Provide the (X, Y) coordinate of the cell's center where the given text is located.  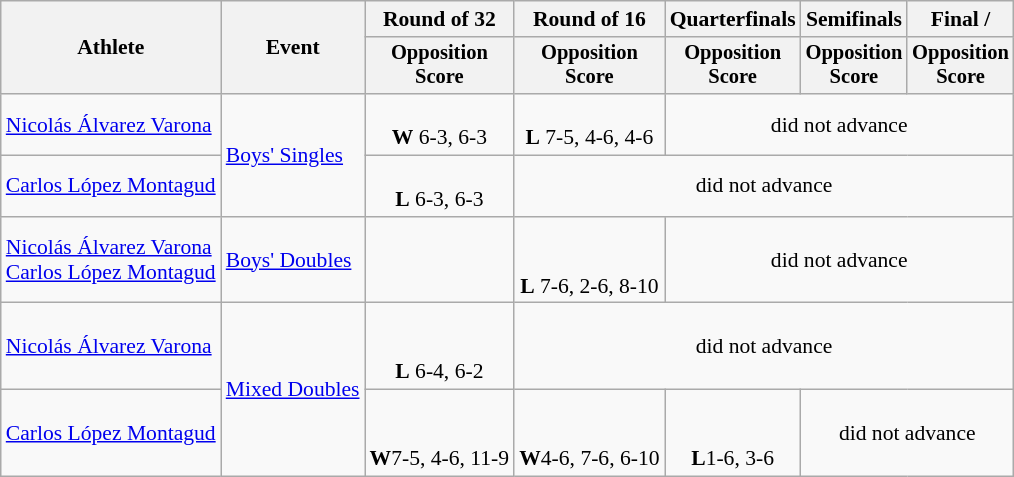
Final / (960, 19)
W 6-3, 6-3 (440, 124)
Event (293, 48)
L 6-4, 6-2 (440, 346)
Athlete (111, 48)
L 7-6, 2-6, 8-10 (589, 260)
L1-6, 3-6 (733, 434)
Boys' Singles (293, 155)
L 6-3, 6-3 (440, 186)
Boys' Doubles (293, 260)
L 7-5, 4-6, 4-6 (589, 124)
Mixed Doubles (293, 390)
Quarterfinals (733, 19)
W4-6, 7-6, 6-10 (589, 434)
Round of 32 (440, 19)
Semifinals (854, 19)
Nicolás Álvarez VaronaCarlos López Montagud (111, 260)
Round of 16 (589, 19)
W7-5, 4-6, 11-9 (440, 434)
